Identify which cell holds the provided text, then report its [X, Y] central coordinate. 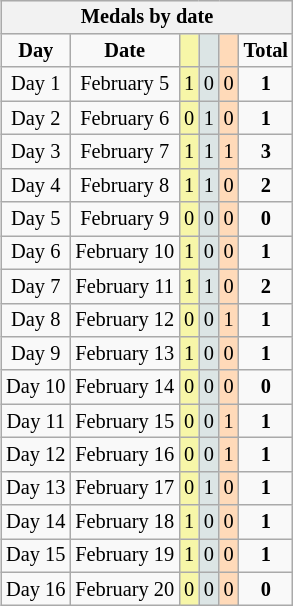
3 [266, 152]
Day [36, 51]
February 8 [124, 185]
February 5 [124, 84]
February 19 [124, 556]
Day 10 [36, 387]
February 18 [124, 522]
Day 14 [36, 522]
Day 7 [36, 286]
Total [266, 51]
February 13 [124, 354]
February 14 [124, 387]
February 15 [124, 421]
February 16 [124, 455]
Date [124, 51]
Day 2 [36, 118]
Day 13 [36, 488]
February 9 [124, 219]
Day 15 [36, 556]
February 11 [124, 286]
Medals by date [147, 17]
Day 6 [36, 253]
Day 16 [36, 589]
Day 4 [36, 185]
Day 12 [36, 455]
Day 5 [36, 219]
Day 3 [36, 152]
February 17 [124, 488]
Day 11 [36, 421]
February 6 [124, 118]
February 7 [124, 152]
February 10 [124, 253]
Day 9 [36, 354]
Day 1 [36, 84]
Day 8 [36, 320]
February 12 [124, 320]
February 20 [124, 589]
